Return (x, y) of the center of cell containing provided text 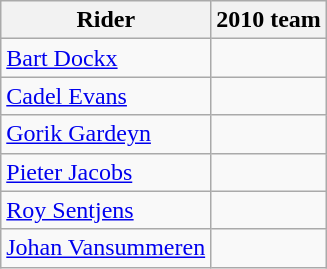
Roy Sentjens (106, 210)
Pieter Jacobs (106, 172)
Gorik Gardeyn (106, 134)
Rider (106, 20)
2010 team (269, 20)
Johan Vansummeren (106, 248)
Bart Dockx (106, 58)
Cadel Evans (106, 96)
